Determine the [X, Y] coordinate at the center of the cell enclosing the given text.  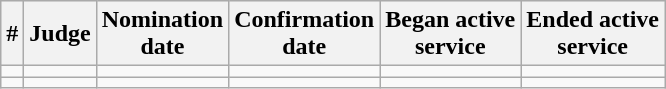
Confirmationdate [304, 34]
# [12, 34]
Nominationdate [162, 34]
Judge [60, 34]
Ended activeservice [593, 34]
Began activeservice [450, 34]
